Determine the (X, Y) coordinate at the center of the cell enclosing the given text.  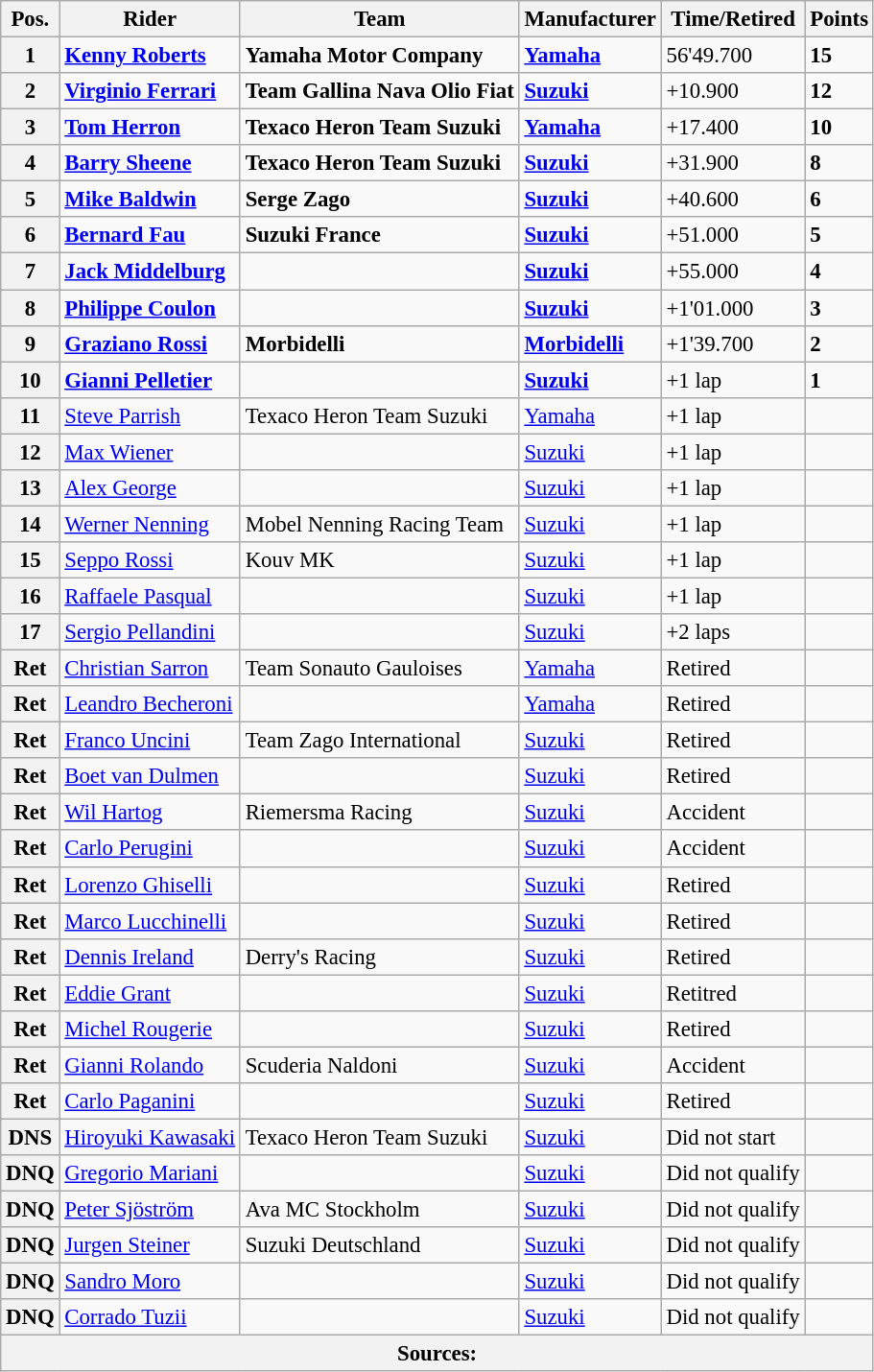
DNS (31, 1137)
Franco Uncini (150, 741)
Retitred (733, 993)
Rider (150, 19)
Leandro Becheroni (150, 704)
Gregorio Mariani (150, 1173)
Kenny Roberts (150, 56)
Marco Lucchinelli (150, 921)
56'49.700 (733, 56)
Tom Herron (150, 128)
Christian Sarron (150, 669)
Barry Sheene (150, 163)
9 (31, 343)
Philippe Coulon (150, 308)
Sources: (437, 1354)
Carlo Paganini (150, 1101)
+40.600 (733, 200)
14 (31, 524)
Sergio Pellandini (150, 632)
Riemersma Racing (380, 813)
+1'39.700 (733, 343)
Virginio Ferrari (150, 91)
Graziano Rossi (150, 343)
Gianni Rolando (150, 1065)
Did not start (733, 1137)
+1'01.000 (733, 308)
13 (31, 488)
Werner Nenning (150, 524)
Dennis Ireland (150, 957)
Peter Sjöström (150, 1210)
Corrado Tuzii (150, 1317)
Gianni Pelletier (150, 380)
+17.400 (733, 128)
Team (380, 19)
11 (31, 415)
Suzuki France (380, 235)
+31.900 (733, 163)
Yamaha Motor Company (380, 56)
Suzuki Deutschland (380, 1245)
Wil Hartog (150, 813)
Scuderia Naldoni (380, 1065)
Manufacturer (590, 19)
Jack Middelburg (150, 272)
Carlo Perugini (150, 849)
Hiroyuki Kawasaki (150, 1137)
Bernard Fau (150, 235)
Raffaele Pasqual (150, 596)
Serge Zago (380, 200)
Seppo Rossi (150, 560)
+2 laps (733, 632)
+55.000 (733, 272)
Kouv MK (380, 560)
Derry's Racing (380, 957)
16 (31, 596)
Points (839, 19)
Lorenzo Ghiselli (150, 885)
Team Gallina Nava Olio Fiat (380, 91)
Alex George (150, 488)
Max Wiener (150, 452)
Time/Retired (733, 19)
Eddie Grant (150, 993)
Jurgen Steiner (150, 1245)
Michel Rougerie (150, 1029)
17 (31, 632)
Team Zago International (380, 741)
Ava MC Stockholm (380, 1210)
+51.000 (733, 235)
7 (31, 272)
Mike Baldwin (150, 200)
Sandro Moro (150, 1282)
Mobel Nenning Racing Team (380, 524)
+10.900 (733, 91)
Boet van Dulmen (150, 776)
Pos. (31, 19)
Steve Parrish (150, 415)
Team Sonauto Gauloises (380, 669)
